Output the (X, Y) coordinate of the center of the cell containing the given text.  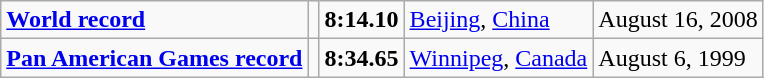
Pan American Games record (154, 58)
8:34.65 (362, 58)
August 16, 2008 (678, 20)
World record (154, 20)
Beijing, China (498, 20)
8:14.10 (362, 20)
August 6, 1999 (678, 58)
Winnipeg, Canada (498, 58)
